Capture the cell that displays the provided text and extract its (x, y) central coordinate. 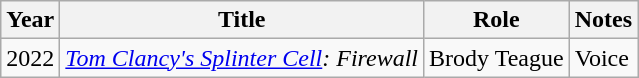
Year (30, 20)
Role (497, 20)
Brody Teague (497, 58)
Title (242, 20)
Voice (603, 58)
2022 (30, 58)
Notes (603, 20)
Tom Clancy's Splinter Cell: Firewall (242, 58)
